Scan for the cell matching the given text and deliver its [X, Y] coordinate at center. 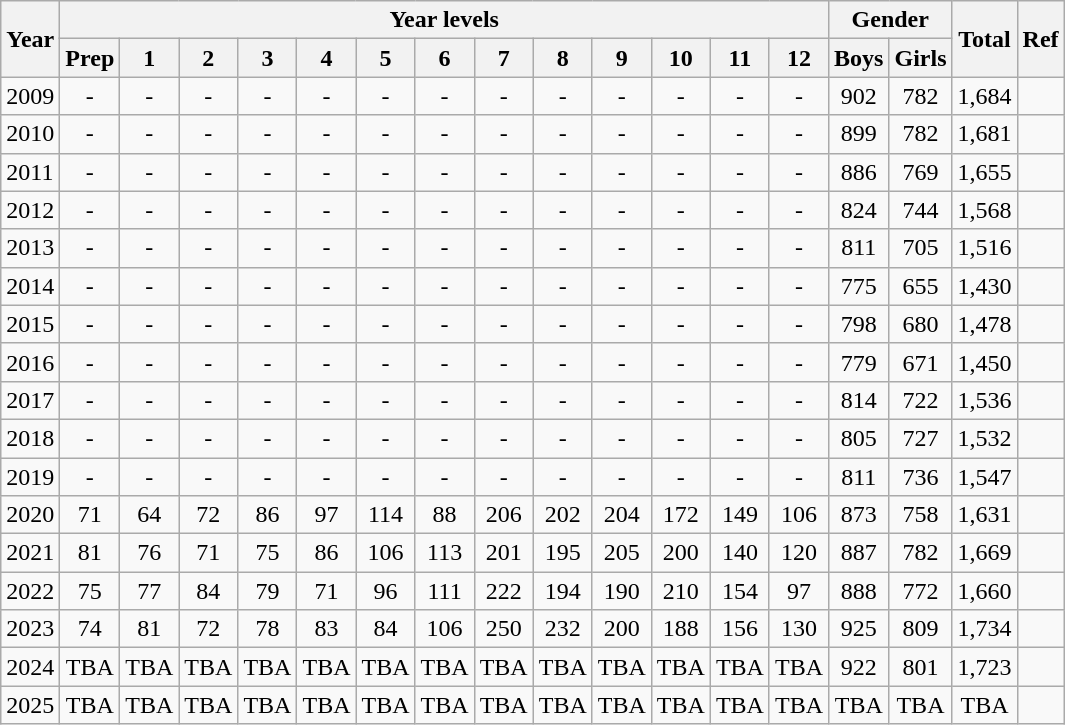
5 [386, 58]
1,568 [984, 210]
655 [920, 286]
8 [562, 58]
96 [386, 591]
172 [680, 515]
Total [984, 39]
671 [920, 362]
120 [798, 553]
79 [268, 591]
1,536 [984, 400]
190 [622, 591]
2014 [30, 286]
130 [798, 629]
2023 [30, 629]
204 [622, 515]
154 [740, 591]
Boys [859, 58]
11 [740, 58]
873 [859, 515]
899 [859, 134]
922 [859, 667]
9 [622, 58]
727 [920, 438]
2020 [30, 515]
2021 [30, 553]
772 [920, 591]
222 [504, 591]
2009 [30, 96]
64 [150, 515]
232 [562, 629]
12 [798, 58]
Year levels [444, 20]
722 [920, 400]
887 [859, 553]
77 [150, 591]
188 [680, 629]
83 [326, 629]
113 [444, 553]
925 [859, 629]
202 [562, 515]
1,631 [984, 515]
2017 [30, 400]
3 [268, 58]
149 [740, 515]
2010 [30, 134]
205 [622, 553]
798 [859, 324]
206 [504, 515]
1,681 [984, 134]
1,430 [984, 286]
2012 [30, 210]
1,516 [984, 248]
1,734 [984, 629]
705 [920, 248]
Girls [920, 58]
111 [444, 591]
140 [740, 553]
2025 [30, 705]
1,655 [984, 172]
886 [859, 172]
1,450 [984, 362]
194 [562, 591]
2013 [30, 248]
6 [444, 58]
2022 [30, 591]
1 [150, 58]
74 [90, 629]
Gender [890, 20]
801 [920, 667]
76 [150, 553]
4 [326, 58]
2018 [30, 438]
1,547 [984, 477]
Prep [90, 58]
775 [859, 286]
805 [859, 438]
680 [920, 324]
210 [680, 591]
201 [504, 553]
2016 [30, 362]
250 [504, 629]
1,723 [984, 667]
Year [30, 39]
114 [386, 515]
779 [859, 362]
1,478 [984, 324]
2 [208, 58]
1,669 [984, 553]
78 [268, 629]
7 [504, 58]
736 [920, 477]
2011 [30, 172]
888 [859, 591]
2024 [30, 667]
814 [859, 400]
1,684 [984, 96]
Ref [1040, 39]
902 [859, 96]
10 [680, 58]
2015 [30, 324]
88 [444, 515]
195 [562, 553]
758 [920, 515]
156 [740, 629]
1,532 [984, 438]
2019 [30, 477]
809 [920, 629]
769 [920, 172]
1,660 [984, 591]
744 [920, 210]
824 [859, 210]
